Return [X, Y] of the center of cell containing provided text 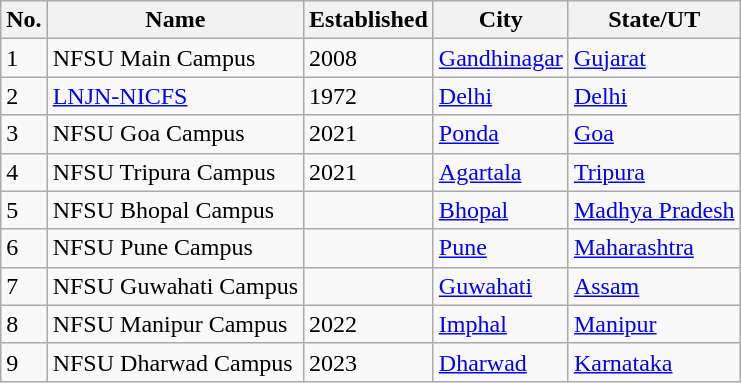
NFSU Pune Campus [175, 248]
Karnataka [654, 362]
NFSU Guwahati Campus [175, 286]
5 [24, 210]
Gujarat [654, 58]
LNJN-NICFS [175, 96]
Guwahati [500, 286]
7 [24, 286]
Bhopal [500, 210]
NFSU Manipur Campus [175, 324]
Dharwad [500, 362]
No. [24, 20]
NFSU Bhopal Campus [175, 210]
2023 [369, 362]
Madhya Pradesh [654, 210]
2008 [369, 58]
City [500, 20]
8 [24, 324]
6 [24, 248]
Manipur [654, 324]
Pune [500, 248]
Goa [654, 134]
Established [369, 20]
NFSU Main Campus [175, 58]
1 [24, 58]
Tripura [654, 172]
Gandhinagar [500, 58]
NFSU Goa Campus [175, 134]
NFSU Tripura Campus [175, 172]
Agartala [500, 172]
Assam [654, 286]
Imphal [500, 324]
9 [24, 362]
1972 [369, 96]
2022 [369, 324]
Ponda [500, 134]
State/UT [654, 20]
4 [24, 172]
2 [24, 96]
3 [24, 134]
Name [175, 20]
Maharashtra [654, 248]
NFSU Dharwad Campus [175, 362]
